From the cell containing the given text, extract its center point as [x, y] coordinate. 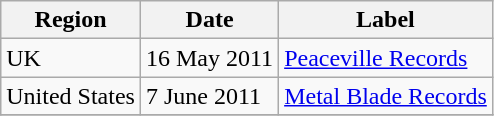
United States [71, 96]
Label [386, 20]
7 June 2011 [209, 96]
UK [71, 58]
16 May 2011 [209, 58]
Peaceville Records [386, 58]
Metal Blade Records [386, 96]
Region [71, 20]
Date [209, 20]
